Detect which cell encompasses the target text, then output its (X, Y) center coordinate. 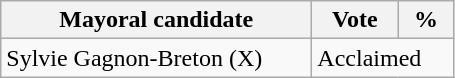
Vote (355, 20)
Sylvie Gagnon-Breton (X) (156, 58)
Mayoral candidate (156, 20)
% (426, 20)
Acclaimed (383, 58)
